For the text-containing cell, return its midpoint in [x, y] coordinate format. 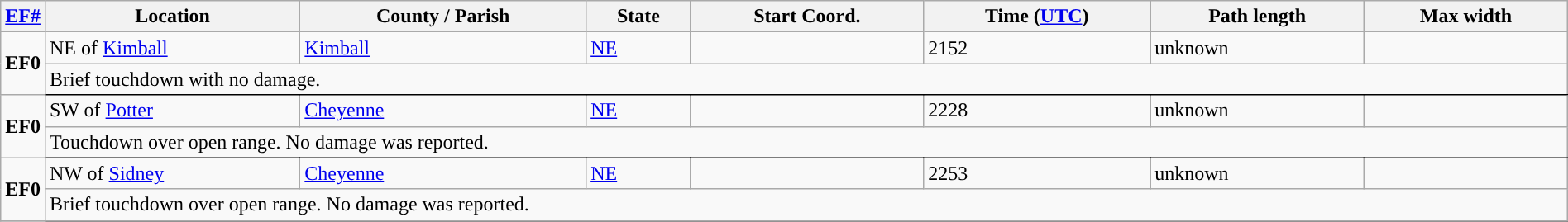
Path length [1257, 17]
Brief touchdown with no damage. [806, 79]
Brief touchdown over open range. No damage was reported. [806, 205]
2228 [1037, 111]
Kimball [443, 48]
2152 [1037, 48]
EF# [23, 17]
NE of Kimball [172, 48]
County / Parish [443, 17]
Location [172, 17]
SW of Potter [172, 111]
Max width [1466, 17]
Time (UTC) [1037, 17]
NW of Sidney [172, 173]
Start Coord. [807, 17]
State [638, 17]
2253 [1037, 173]
Touchdown over open range. No damage was reported. [806, 142]
